Extract the [X, Y] coordinate from the center of the cell holding the provided text.  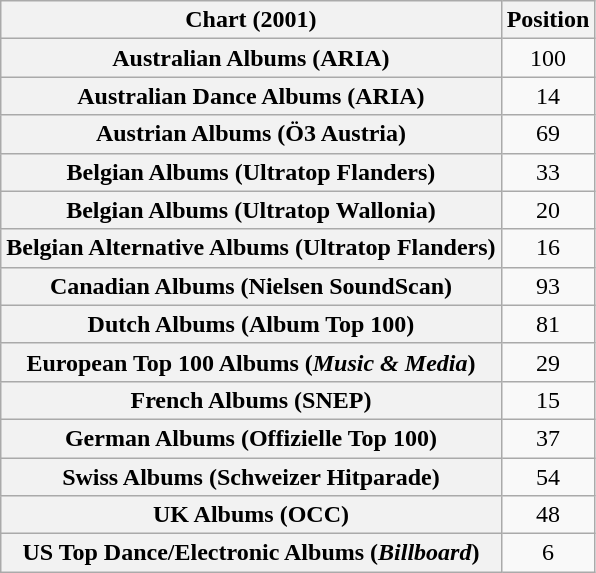
German Albums (Offizielle Top 100) [251, 438]
French Albums (SNEP) [251, 400]
Position [548, 20]
16 [548, 248]
6 [548, 553]
UK Albums (OCC) [251, 515]
US Top Dance/Electronic Albums (Billboard) [251, 553]
69 [548, 134]
33 [548, 172]
37 [548, 438]
Australian Dance Albums (ARIA) [251, 96]
20 [548, 210]
Swiss Albums (Schweizer Hitparade) [251, 477]
Belgian Albums (Ultratop Wallonia) [251, 210]
81 [548, 324]
100 [548, 58]
Austrian Albums (Ö3 Austria) [251, 134]
Canadian Albums (Nielsen SoundScan) [251, 286]
48 [548, 515]
54 [548, 477]
Chart (2001) [251, 20]
European Top 100 Albums (Music & Media) [251, 362]
93 [548, 286]
Australian Albums (ARIA) [251, 58]
15 [548, 400]
Dutch Albums (Album Top 100) [251, 324]
14 [548, 96]
Belgian Alternative Albums (Ultratop Flanders) [251, 248]
29 [548, 362]
Belgian Albums (Ultratop Flanders) [251, 172]
